Locate the cell with the specified text and output its [X, Y] center coordinate. 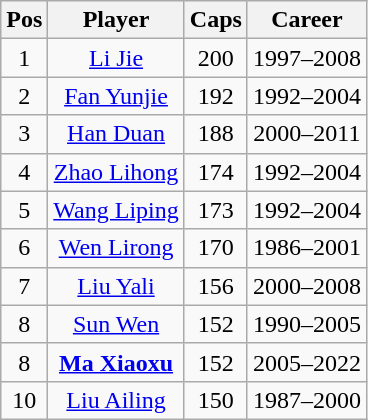
2005–2022 [306, 362]
7 [24, 286]
1990–2005 [306, 324]
Player [116, 20]
6 [24, 248]
5 [24, 210]
170 [216, 248]
1986–2001 [306, 248]
Zhao Lihong [116, 172]
10 [24, 400]
Han Duan [116, 134]
Career [306, 20]
Liu Ailing [116, 400]
1987–2000 [306, 400]
4 [24, 172]
Li Jie [116, 58]
2000–2008 [306, 286]
192 [216, 96]
Wang Liping [116, 210]
3 [24, 134]
1 [24, 58]
150 [216, 400]
Caps [216, 20]
Fan Yunjie [116, 96]
Sun Wen [116, 324]
156 [216, 286]
188 [216, 134]
2000–2011 [306, 134]
Pos [24, 20]
Wen Lirong [116, 248]
Liu Yali [116, 286]
Ma Xiaoxu [116, 362]
174 [216, 172]
2 [24, 96]
200 [216, 58]
173 [216, 210]
1997–2008 [306, 58]
